Capture the cell that displays the provided text and extract its [X, Y] central coordinate. 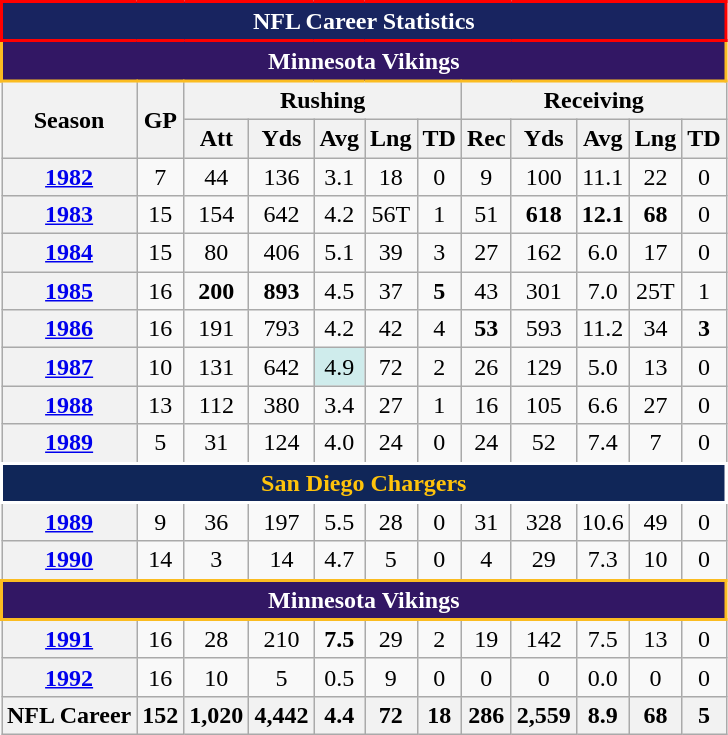
154 [216, 215]
129 [544, 367]
52 [544, 444]
1990 [70, 560]
10.6 [602, 522]
6.6 [602, 405]
301 [544, 291]
1,020 [216, 715]
286 [486, 715]
36 [216, 522]
5.0 [602, 367]
380 [282, 405]
200 [216, 291]
11.2 [602, 329]
4.5 [340, 291]
105 [544, 405]
NFL Career Statistics [364, 22]
618 [544, 215]
6.0 [602, 253]
53 [486, 329]
0.0 [602, 677]
Rushing [323, 100]
1983 [70, 215]
Rec [486, 138]
152 [160, 715]
5.1 [340, 253]
112 [216, 405]
12.1 [602, 215]
1987 [70, 367]
1986 [70, 329]
191 [216, 329]
7.0 [602, 291]
1982 [70, 177]
4.4 [340, 715]
25T [655, 291]
142 [544, 640]
Receiving [594, 100]
51 [486, 215]
44 [216, 177]
1984 [70, 253]
131 [216, 367]
1985 [70, 291]
793 [282, 329]
Season [70, 120]
4.0 [340, 444]
56T [391, 215]
26 [486, 367]
5.5 [340, 522]
7.4 [602, 444]
406 [282, 253]
19 [486, 640]
Att [216, 138]
42 [391, 329]
124 [282, 444]
49 [655, 522]
4.7 [340, 560]
136 [282, 177]
22 [655, 177]
San Diego Chargers [364, 483]
1991 [70, 640]
4,442 [282, 715]
17 [655, 253]
43 [486, 291]
GP [160, 120]
8.9 [602, 715]
11.1 [602, 177]
39 [391, 253]
37 [391, 291]
3.4 [340, 405]
162 [544, 253]
593 [544, 329]
210 [282, 640]
100 [544, 177]
3.1 [340, 177]
34 [655, 329]
328 [544, 522]
893 [282, 291]
7.3 [602, 560]
4.9 [340, 367]
1988 [70, 405]
80 [216, 253]
197 [282, 522]
0.5 [340, 677]
NFL Career [70, 715]
1992 [70, 677]
2,559 [544, 715]
